Provide the [X, Y] coordinate of the cell's center where the given text is located.  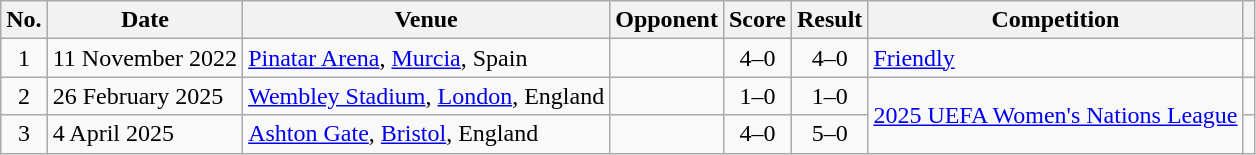
Result [829, 20]
Competition [1056, 20]
11 November 2022 [144, 58]
Friendly [1056, 58]
2025 UEFA Women's Nations League [1056, 115]
No. [24, 20]
Ashton Gate, Bristol, England [426, 134]
3 [24, 134]
2 [24, 96]
1 [24, 58]
26 February 2025 [144, 96]
Score [757, 20]
5–0 [829, 134]
Venue [426, 20]
Pinatar Arena, Murcia, Spain [426, 58]
Date [144, 20]
Opponent [667, 20]
4 April 2025 [144, 134]
Wembley Stadium, London, England [426, 96]
